Extract the (X, Y) coordinate from the center of the cell holding the provided text.  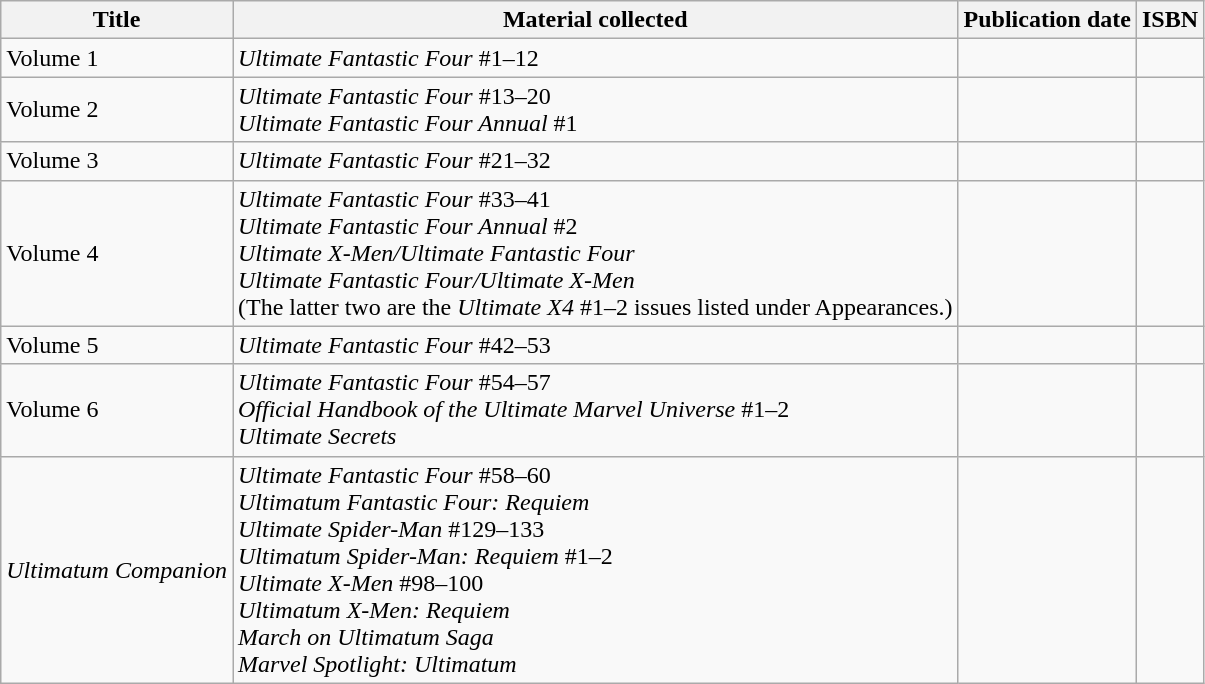
Volume 2 (117, 110)
Ultimate Fantastic Four #1–12 (595, 58)
Material collected (595, 20)
Ultimate Fantastic Four #21–32 (595, 161)
Ultimate Fantastic Four #13–20Ultimate Fantastic Four Annual #1 (595, 110)
Publication date (1047, 20)
Volume 6 (117, 410)
Volume 1 (117, 58)
ISBN (1170, 20)
Ultimate Fantastic Four #42–53 (595, 345)
Ultimate Fantastic Four #54–57Official Handbook of the Ultimate Marvel Universe #1–2Ultimate Secrets (595, 410)
Ultimatum Companion (117, 570)
Volume 4 (117, 253)
Volume 3 (117, 161)
Title (117, 20)
Volume 5 (117, 345)
